Extract the [X, Y] coordinate from the center of the cell holding the provided text.  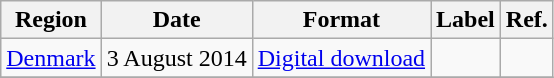
Date [176, 20]
Denmark [51, 58]
3 August 2014 [176, 58]
Label [466, 20]
Digital download [341, 58]
Region [51, 20]
Ref. [526, 20]
Format [341, 20]
